Extract the (X, Y) coordinate from the center of the cell holding the provided text.  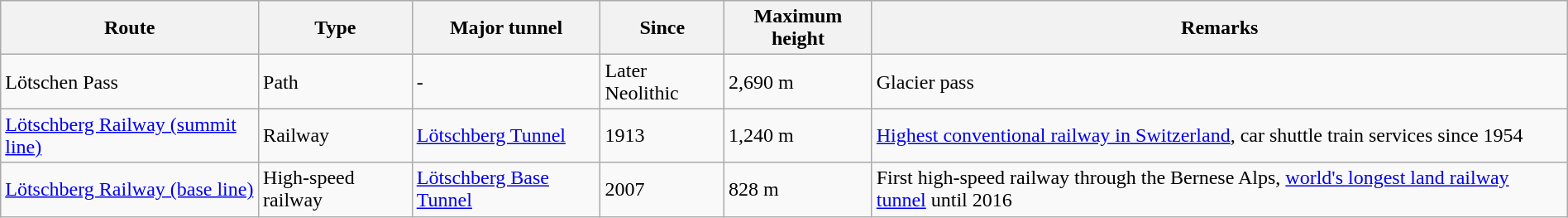
Railway (336, 136)
High-speed railway (336, 189)
Path (336, 81)
Major tunnel (506, 28)
Maximum height (799, 28)
Lötschberg Tunnel (506, 136)
2,690 m (799, 81)
Remarks (1219, 28)
Since (662, 28)
Lötschberg Railway (base line) (130, 189)
Highest conventional railway in Switzerland, car shuttle train services since 1954 (1219, 136)
Glacier pass (1219, 81)
828 m (799, 189)
Route (130, 28)
2007 (662, 189)
Type (336, 28)
First high-speed railway through the Bernese Alps, world's longest land railway tunnel until 2016 (1219, 189)
1,240 m (799, 136)
- (506, 81)
Later Neolithic (662, 81)
Lötschberg Railway (summit line) (130, 136)
Lötschberg Base Tunnel (506, 189)
Lötschen Pass (130, 81)
1913 (662, 136)
